Find where the given text appears and provide that cell's center as [X, Y] coordinate. 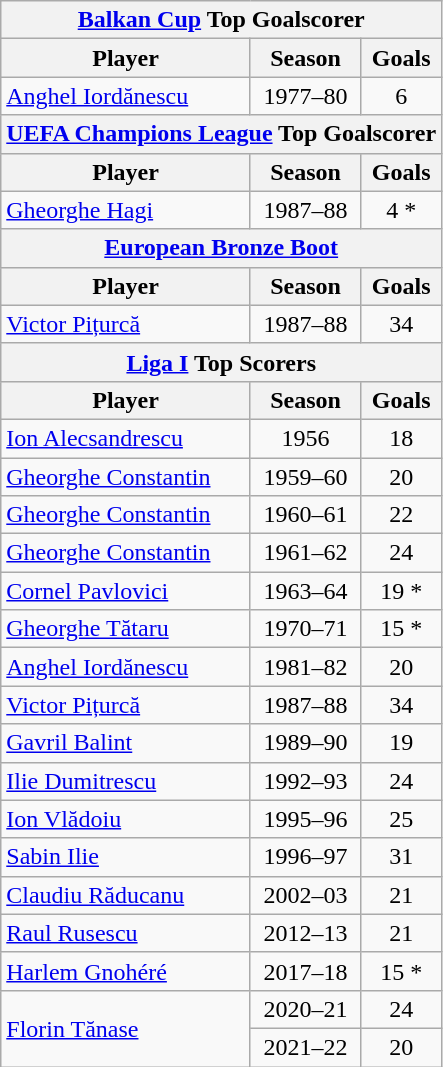
1961–62 [305, 553]
Gheorghe Hagi [126, 210]
Ilie Dumitrescu [126, 781]
6 [402, 96]
1970–71 [305, 629]
2012–13 [305, 933]
18 [402, 438]
19 [402, 743]
1992–93 [305, 781]
European Bronze Boot [222, 248]
1956 [305, 438]
Ion Vlădoiu [126, 819]
2020–21 [305, 1009]
1959–60 [305, 477]
1995–96 [305, 819]
Gheorghe Tătaru [126, 629]
2021–22 [305, 1047]
Raul Rusescu [126, 933]
2017–18 [305, 971]
Harlem Gnohéré [126, 971]
1977–80 [305, 96]
Gavril Balint [126, 743]
1981–82 [305, 667]
2002–03 [305, 895]
19 * [402, 591]
1960–61 [305, 515]
25 [402, 819]
Sabin Ilie [126, 857]
Ion Alecsandrescu [126, 438]
22 [402, 515]
Liga I Top Scorers [222, 362]
1996–97 [305, 857]
4 * [402, 210]
Balkan Cup Top Goalscorer [222, 20]
Florin Tănase [126, 1028]
UEFA Champions League Top Goalscorer [222, 134]
1989–90 [305, 743]
Cornel Pavlovici [126, 591]
Claudiu Răducanu [126, 895]
1963–64 [305, 591]
31 [402, 857]
